Scan for the cell matching the given text and deliver its (X, Y) coordinate at center. 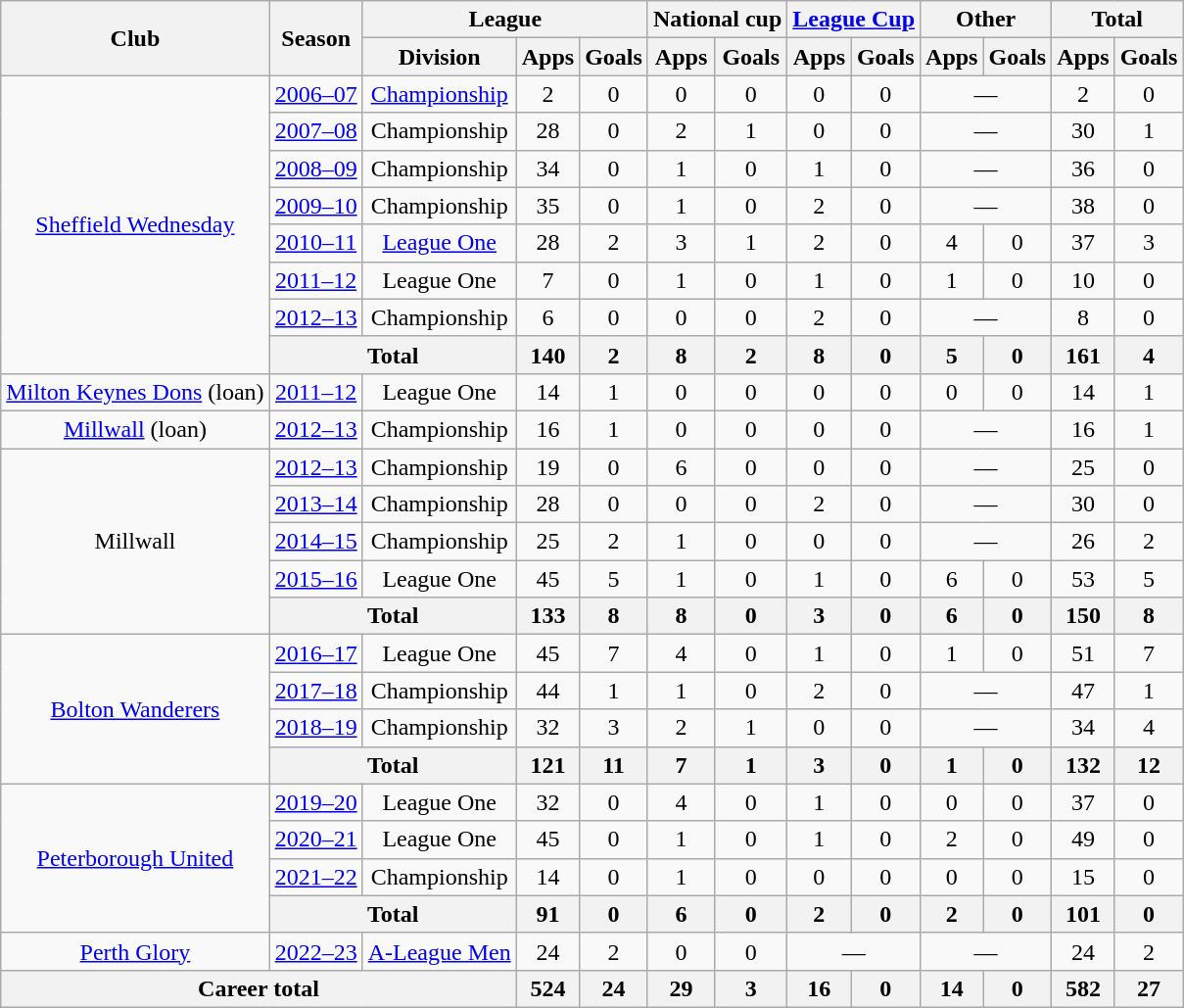
47 (1083, 691)
36 (1083, 168)
91 (547, 914)
2016–17 (315, 653)
26 (1083, 542)
121 (547, 765)
2007–08 (315, 131)
2018–19 (315, 728)
19 (547, 467)
2019–20 (315, 802)
Club (135, 38)
582 (1083, 988)
11 (614, 765)
League Cup (854, 20)
2022–23 (315, 951)
49 (1083, 840)
140 (547, 355)
Division (439, 57)
League (505, 20)
132 (1083, 765)
Bolton Wanderers (135, 709)
53 (1083, 579)
2006–07 (315, 94)
2010–11 (315, 243)
27 (1149, 988)
A-League Men (439, 951)
2014–15 (315, 542)
Perth Glory (135, 951)
2020–21 (315, 840)
12 (1149, 765)
Career total (259, 988)
15 (1083, 877)
Other (986, 20)
Sheffield Wednesday (135, 224)
Peterborough United (135, 858)
2008–09 (315, 168)
35 (547, 206)
161 (1083, 355)
10 (1083, 280)
2009–10 (315, 206)
29 (681, 988)
150 (1083, 616)
Millwall (135, 542)
Millwall (loan) (135, 429)
133 (547, 616)
51 (1083, 653)
38 (1083, 206)
524 (547, 988)
2017–18 (315, 691)
44 (547, 691)
Milton Keynes Dons (loan) (135, 392)
Season (315, 38)
2013–14 (315, 504)
101 (1083, 914)
National cup (717, 20)
2021–22 (315, 877)
2015–16 (315, 579)
